Find where the given text appears and provide that cell's center as [X, Y] coordinate. 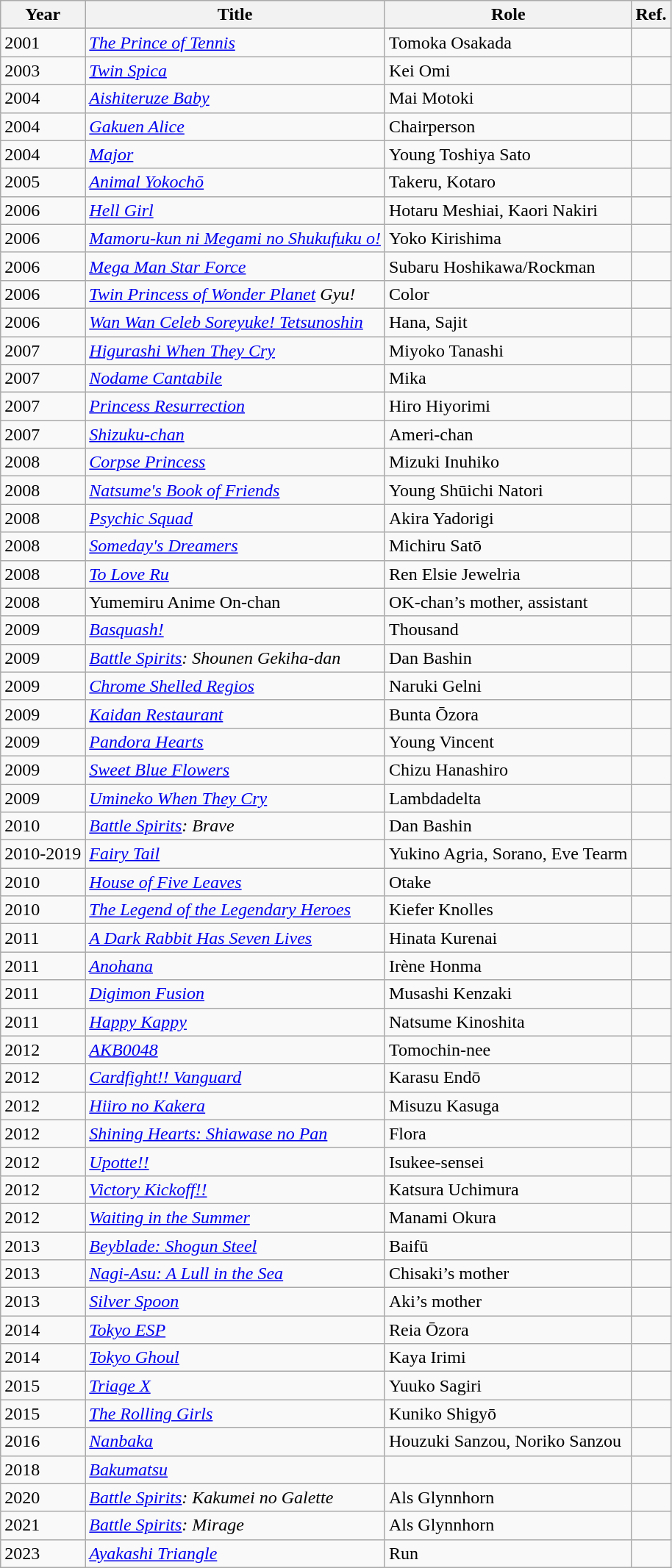
Bunta Ōzora [508, 714]
Nagi-Asu: A Lull in the Sea [235, 1274]
A Dark Rabbit Has Seven Lives [235, 938]
Michiru Satō [508, 546]
Ayakashi Triangle [235, 1553]
Naruki Gelni [508, 686]
Hinata Kurenai [508, 938]
2003 [43, 71]
Hell Girl [235, 210]
Yukino Agria, Sorano, Eve Tearm [508, 854]
Natsume's Book of Friends [235, 490]
Battle Spirits: Mirage [235, 1525]
Umineko When They Cry [235, 798]
Mika [508, 379]
Hotaru Meshiai, Kaori Nakiri [508, 210]
Nanbaka [235, 1442]
Mamoru-kun ni Megami no Shukufuku o! [235, 238]
Hiiro no Kakera [235, 1106]
Twin Princess of Wonder Planet Gyu! [235, 294]
Silver Spoon [235, 1302]
Flora [508, 1134]
Triage X [235, 1386]
2005 [43, 182]
Thousand [508, 630]
Baifū [508, 1246]
Miyoko Tanashi [508, 351]
Yoko Kirishima [508, 238]
Happy Kappy [235, 1022]
Kiefer Knolles [508, 910]
Subaru Hoshikawa/Rockman [508, 266]
Pandora Hearts [235, 742]
Kaya Irimi [508, 1358]
Victory Kickoff!! [235, 1189]
Reia Ōzora [508, 1330]
Young Toshiya Sato [508, 154]
Otake [508, 882]
Tokyo Ghoul [235, 1358]
Battle Spirits: Shounen Gekiha-dan [235, 658]
Upotte!! [235, 1161]
Young Vincent [508, 742]
Kaidan Restaurant [235, 714]
2001 [43, 43]
Psychic Squad [235, 518]
Hiro Hiyorimi [508, 407]
Tokyo ESP [235, 1330]
Misuzu Kasuga [508, 1106]
Ren Elsie Jewelria [508, 574]
2023 [43, 1553]
Kei Omi [508, 71]
Natsume Kinoshita [508, 1022]
Chrome Shelled Regios [235, 686]
Fairy Tail [235, 854]
Cardfight!! Vanguard [235, 1078]
Aishiteruze Baby [235, 99]
The Legend of the Legendary Heroes [235, 910]
The Prince of Tennis [235, 43]
Shizuku-chan [235, 434]
Chizu Hanashiro [508, 770]
Sweet Blue Flowers [235, 770]
Run [508, 1553]
Gakuen Alice [235, 126]
Animal Yokochō [235, 182]
House of Five Leaves [235, 882]
Musashi Kenzaki [508, 994]
Mai Motoki [508, 99]
Hana, Sajit [508, 322]
Houzuki Sanzou, Noriko Sanzou [508, 1442]
Corpse Princess [235, 462]
Kuniko Shigyō [508, 1414]
Bakumatsu [235, 1469]
Beyblade: Shogun Steel [235, 1246]
Anohana [235, 966]
Takeru, Kotaro [508, 182]
Someday's Dreamers [235, 546]
Chairperson [508, 126]
Year [43, 15]
Twin Spica [235, 71]
Tomoka Osakada [508, 43]
2020 [43, 1497]
Color [508, 294]
Lambdadelta [508, 798]
Yumemiru Anime On-chan [235, 602]
Title [235, 15]
Higurashi When They Cry [235, 351]
Nodame Cantabile [235, 379]
2016 [43, 1442]
Ameri-chan [508, 434]
Yuuko Sagiri [508, 1386]
Young Shūichi Natori [508, 490]
Isukee-sensei [508, 1161]
Mizuki Inuhiko [508, 462]
Shining Hearts: Shiawase no Pan [235, 1134]
Tomochin-nee [508, 1050]
2021 [43, 1525]
Princess Resurrection [235, 407]
Battle Spirits: Brave [235, 826]
2010-2019 [43, 854]
AKB0048 [235, 1050]
Waiting in the Summer [235, 1217]
Karasu Endō [508, 1078]
Aki’s mother [508, 1302]
Major [235, 154]
The Rolling Girls [235, 1414]
Katsura Uchimura [508, 1189]
Wan Wan Celeb Soreyuke! Tetsunoshin [235, 322]
Akira Yadorigi [508, 518]
Manami Okura [508, 1217]
Mega Man Star Force [235, 266]
Chisaki’s mother [508, 1274]
2018 [43, 1469]
Ref. [651, 15]
Irène Honma [508, 966]
Battle Spirits: Kakumei no Galette [235, 1497]
Basquash! [235, 630]
Digimon Fusion [235, 994]
Role [508, 15]
OK-chan’s mother, assistant [508, 602]
To Love Ru [235, 574]
